Search for the cell housing the specified text and yield its [X, Y] center coordinate. 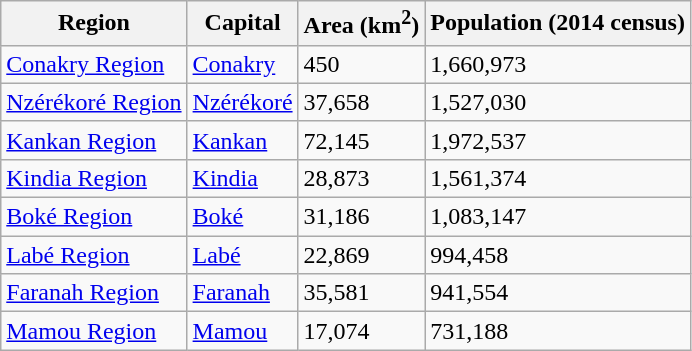
Kankan Region [94, 140]
Kankan [242, 140]
Capital [242, 24]
1,660,973 [558, 64]
Nzérékoré Region [94, 102]
Faranah [242, 293]
Boké [242, 217]
37,658 [362, 102]
1,561,374 [558, 178]
72,145 [362, 140]
Mamou Region [94, 331]
Conakry [242, 64]
941,554 [558, 293]
450 [362, 64]
Region [94, 24]
Mamou [242, 331]
Conakry Region [94, 64]
1,527,030 [558, 102]
Area (km2) [362, 24]
Kindia [242, 178]
Labé [242, 255]
31,186 [362, 217]
Labé Region [94, 255]
731,188 [558, 331]
17,074 [362, 331]
Nzérékoré [242, 102]
35,581 [362, 293]
Kindia Region [94, 178]
994,458 [558, 255]
Faranah Region [94, 293]
1,083,147 [558, 217]
1,972,537 [558, 140]
22,869 [362, 255]
Boké Region [94, 217]
Population (2014 census) [558, 24]
28,873 [362, 178]
